Output the [x, y] coordinate of the center of the cell containing the given text.  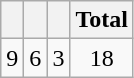
6 [36, 58]
9 [12, 58]
Total [102, 20]
3 [58, 58]
18 [102, 58]
